Determine the [x, y] coordinate at the center of the cell enclosing the given text.  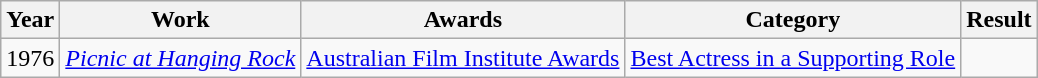
Work [180, 20]
Awards [463, 20]
Result [999, 20]
1976 [30, 58]
Best Actress in a Supporting Role [793, 58]
Category [793, 20]
Picnic at Hanging Rock [180, 58]
Year [30, 20]
Australian Film Institute Awards [463, 58]
